Output the [x, y] coordinate of the center of the cell containing the given text.  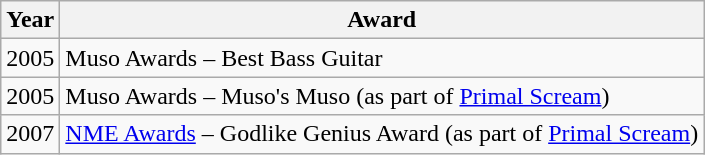
2007 [30, 134]
Year [30, 20]
Muso Awards – Best Bass Guitar [382, 58]
Award [382, 20]
Muso Awards – Muso's Muso (as part of Primal Scream) [382, 96]
NME Awards – Godlike Genius Award (as part of Primal Scream) [382, 134]
